Search for the cell housing the specified text and yield its [X, Y] center coordinate. 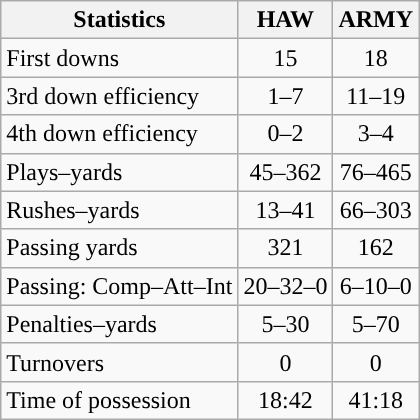
45–362 [286, 172]
Turnovers [120, 362]
Passing: Comp–Att–Int [120, 286]
6–10–0 [376, 286]
Plays–yards [120, 172]
76–465 [376, 172]
ARMY [376, 20]
First downs [120, 58]
Penalties–yards [120, 324]
13–41 [286, 210]
Rushes–yards [120, 210]
162 [376, 248]
0–2 [286, 134]
11–19 [376, 96]
3–4 [376, 134]
HAW [286, 20]
41:18 [376, 400]
Passing yards [120, 248]
1–7 [286, 96]
66–303 [376, 210]
3rd down efficiency [120, 96]
18:42 [286, 400]
Time of possession [120, 400]
4th down efficiency [120, 134]
18 [376, 58]
Statistics [120, 20]
15 [286, 58]
5–70 [376, 324]
5–30 [286, 324]
321 [286, 248]
20–32–0 [286, 286]
